Pinpoint the cell where the given text exists, returning its (x, y) midpoint coordinate. 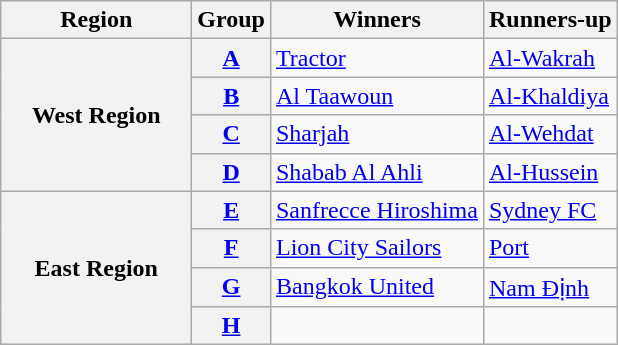
Lion City Sailors (376, 248)
Region (96, 20)
East Region (96, 268)
Sydney FC (550, 210)
Sanfrecce Hiroshima (376, 210)
West Region (96, 115)
Al-Khaldiya (550, 96)
B (232, 96)
Port (550, 248)
Tractor (376, 58)
Al-Hussein (550, 172)
Group (232, 20)
C (232, 134)
Al Taawoun (376, 96)
Nam Định (550, 287)
F (232, 248)
A (232, 58)
D (232, 172)
Sharjah (376, 134)
Winners (376, 20)
E (232, 210)
G (232, 287)
Al-Wakrah (550, 58)
Shabab Al Ahli (376, 172)
H (232, 326)
Al-Wehdat (550, 134)
Bangkok United (376, 287)
Runners-up (550, 20)
